Find where the given text appears and provide that cell's center as (x, y) coordinate. 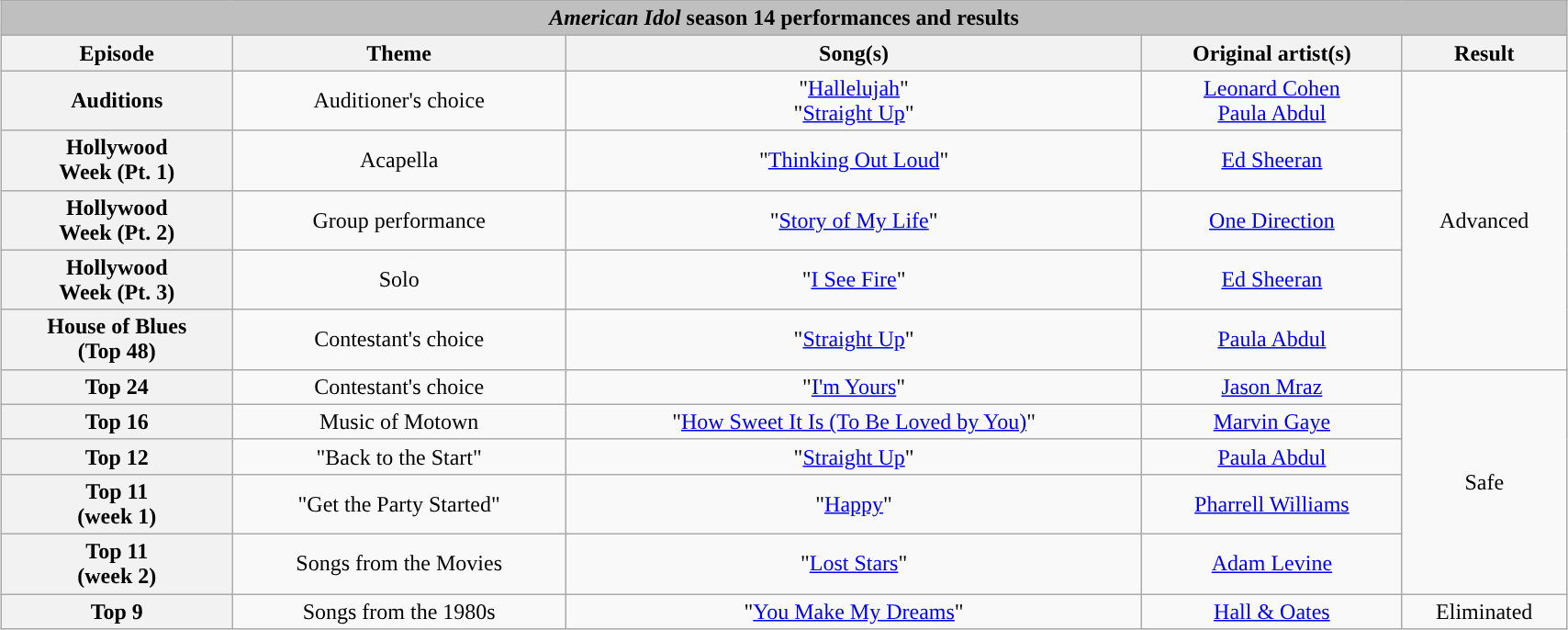
"Happy" (854, 503)
One Direction (1272, 220)
"Hallelujah""Straight Up" (854, 101)
Top 16 (118, 422)
Hall & Oates (1272, 611)
Top 11(week 1) (118, 503)
House of Blues(Top 48) (118, 340)
"You Make My Dreams" (854, 611)
Eliminated (1484, 611)
Top 24 (118, 387)
"I See Fire" (854, 279)
Adam Levine (1272, 564)
Original artist(s) (1272, 53)
American Idol season 14 performances and results (784, 18)
"Thinking Out Loud" (854, 160)
Top 11(week 2) (118, 564)
Top 9 (118, 611)
Episode (118, 53)
"Back to the Start" (398, 456)
Theme (398, 53)
Group performance (398, 220)
"Get the Party Started" (398, 503)
Solo (398, 279)
"Story of My Life" (854, 220)
"I'm Yours" (854, 387)
Leonard CohenPaula Abdul (1272, 101)
Pharrell Williams (1272, 503)
Safe (1484, 481)
Song(s) (854, 53)
Auditioner's choice (398, 101)
Advanced (1484, 220)
Acapella (398, 160)
HollywoodWeek (Pt. 2) (118, 220)
"Lost Stars" (854, 564)
HollywoodWeek (Pt. 1) (118, 160)
Result (1484, 53)
"How Sweet It Is (To Be Loved by You)" (854, 422)
Songs from the 1980s (398, 611)
Jason Mraz (1272, 387)
Top 12 (118, 456)
Songs from the Movies (398, 564)
Marvin Gaye (1272, 422)
Music of Motown (398, 422)
HollywoodWeek (Pt. 3) (118, 279)
Auditions (118, 101)
